Return the (x, y) coordinate for the center point of the cell that contains the specified text.  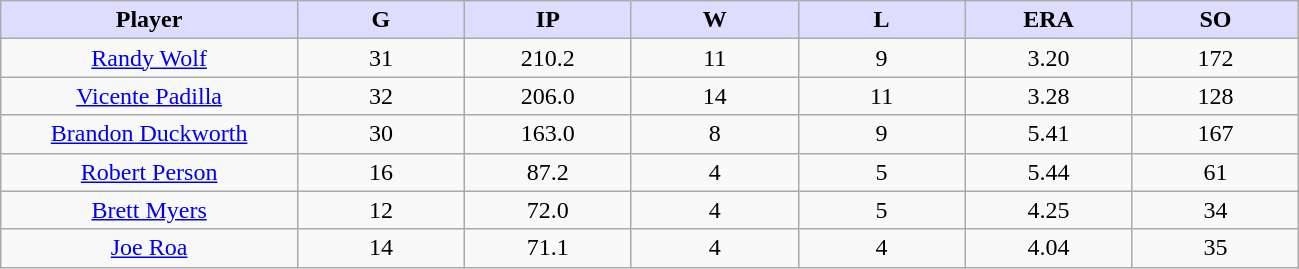
71.1 (548, 248)
ERA (1048, 20)
32 (380, 96)
IP (548, 20)
8 (714, 134)
12 (380, 210)
3.28 (1048, 96)
Robert Person (150, 172)
Vicente Padilla (150, 96)
172 (1216, 58)
72.0 (548, 210)
4.25 (1048, 210)
Brett Myers (150, 210)
5.44 (1048, 172)
206.0 (548, 96)
L (882, 20)
16 (380, 172)
87.2 (548, 172)
61 (1216, 172)
4.04 (1048, 248)
Brandon Duckworth (150, 134)
128 (1216, 96)
163.0 (548, 134)
W (714, 20)
5.41 (1048, 134)
167 (1216, 134)
Joe Roa (150, 248)
30 (380, 134)
3.20 (1048, 58)
31 (380, 58)
Randy Wolf (150, 58)
34 (1216, 210)
SO (1216, 20)
210.2 (548, 58)
Player (150, 20)
35 (1216, 248)
G (380, 20)
